Pinpoint the cell where the given text exists, returning its (x, y) midpoint coordinate. 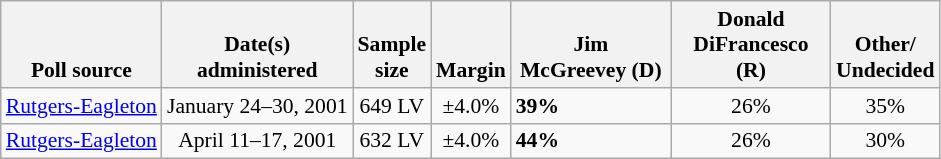
35% (885, 106)
Samplesize (392, 44)
Poll source (82, 44)
39% (591, 106)
Other/Undecided (885, 44)
DonaldDiFrancesco (R) (751, 44)
632 LV (392, 141)
44% (591, 141)
January 24–30, 2001 (258, 106)
649 LV (392, 106)
30% (885, 141)
April 11–17, 2001 (258, 141)
Date(s)administered (258, 44)
Margin (471, 44)
JimMcGreevey (D) (591, 44)
